Pinpoint the cell where the given text exists, returning its (x, y) midpoint coordinate. 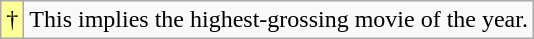
† (12, 20)
This implies the highest-grossing movie of the year. (279, 20)
